Return the (X, Y) coordinate for the center point of the cell that contains the specified text.  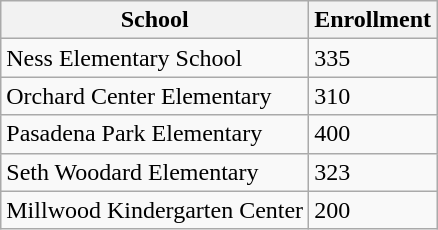
Millwood Kindergarten Center (155, 210)
Pasadena Park Elementary (155, 134)
323 (373, 172)
200 (373, 210)
Orchard Center Elementary (155, 96)
Seth Woodard Elementary (155, 172)
335 (373, 58)
Ness Elementary School (155, 58)
Enrollment (373, 20)
310 (373, 96)
400 (373, 134)
School (155, 20)
